From the cell containing the given text, extract its center point as [X, Y] coordinate. 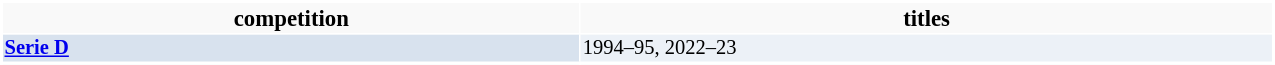
Serie D [292, 48]
1994–95, 2022–23 [926, 48]
titles [926, 18]
competition [292, 18]
